Return the (x, y) coordinate for the center point of the cell that contains the specified text.  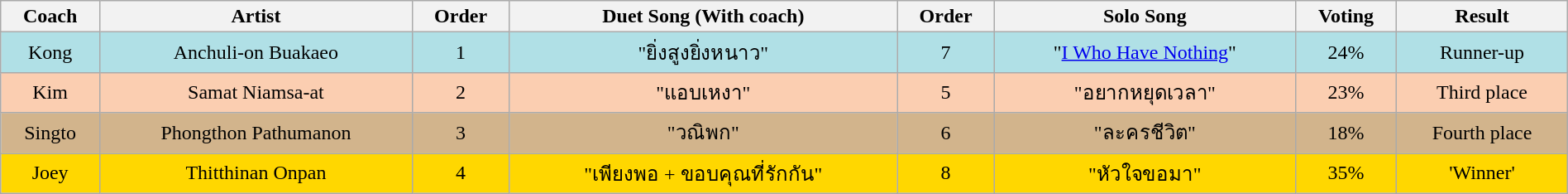
18% (1346, 133)
Duet Song (With coach) (703, 17)
2 (461, 93)
Result (1482, 17)
35% (1346, 172)
8 (946, 172)
Third place (1482, 93)
"แอบเหงา" (703, 93)
"เพียงพอ + ขอบคุณที่รักกัน" (703, 172)
Runner-up (1482, 53)
Phongthon Pathumanon (256, 133)
Joey (50, 172)
"I Who Have Nothing" (1145, 53)
5 (946, 93)
Singto (50, 133)
Kong (50, 53)
Coach (50, 17)
"หัวใจขอมา" (1145, 172)
Solo Song (1145, 17)
6 (946, 133)
4 (461, 172)
"ละครชีวิต" (1145, 133)
"ยิ่งสูงยิ่งหนาว" (703, 53)
"วณิพก" (703, 133)
23% (1346, 93)
Thitthinan Onpan (256, 172)
24% (1346, 53)
Artist (256, 17)
1 (461, 53)
Kim (50, 93)
Fourth place (1482, 133)
"อยากหยุดเวลา" (1145, 93)
'Winner' (1482, 172)
3 (461, 133)
Samat Niamsa-at (256, 93)
Voting (1346, 17)
Anchuli-on Buakaeo (256, 53)
7 (946, 53)
